For the text-containing cell, return its midpoint in [X, Y] coordinate format. 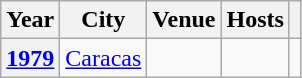
Caracas [104, 58]
Year [30, 20]
Hosts [255, 20]
1979 [30, 58]
City [104, 20]
Venue [184, 20]
